Output the (x, y) coordinate of the center of the cell containing the given text.  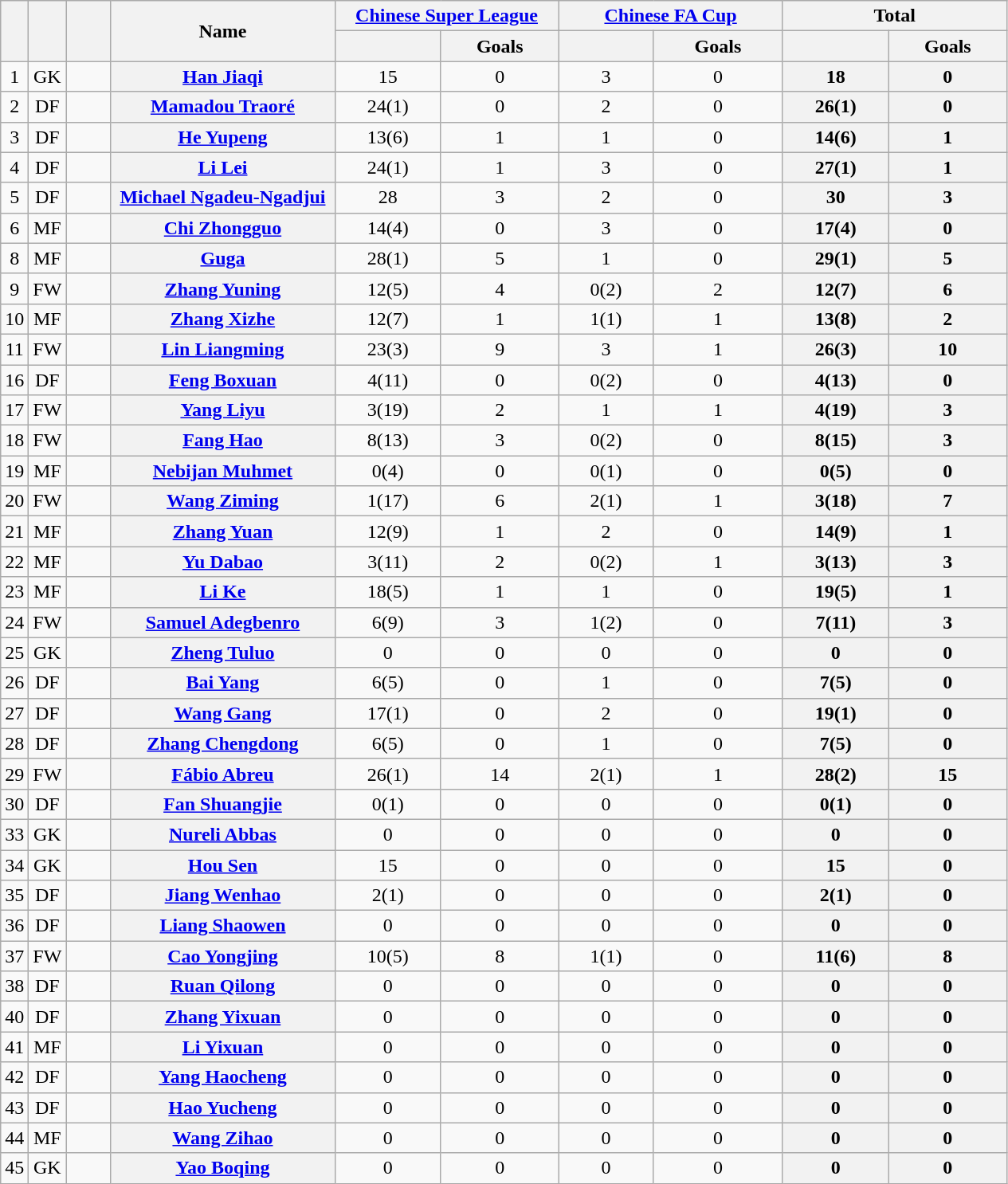
Yang Haocheng (223, 1077)
24 (14, 622)
Hou Sen (223, 864)
He Yupeng (223, 137)
Zhang Xizhe (223, 319)
26 (14, 683)
27(1) (835, 167)
Fábio Abreu (223, 774)
Jiang Wenhao (223, 896)
23 (14, 592)
29 (14, 774)
Nebijan Muhmet (223, 471)
14(4) (387, 228)
1(17) (387, 501)
16 (14, 380)
23(3) (387, 349)
41 (14, 1047)
Li Lei (223, 167)
Hao Yucheng (223, 1108)
4(11) (387, 380)
Li Yixuan (223, 1047)
Wang Zihao (223, 1138)
Zhang Yuan (223, 531)
11 (14, 349)
33 (14, 834)
Wang Gang (223, 713)
Name (223, 31)
Samuel Adegbenro (223, 622)
Ruan Qilong (223, 986)
14(9) (835, 531)
Chinese FA Cup (671, 16)
1(2) (606, 622)
3(18) (835, 501)
28(1) (387, 258)
17(4) (835, 228)
Li Ke (223, 592)
34 (14, 864)
37 (14, 956)
Fan Shuangjie (223, 804)
29(1) (835, 258)
Yu Dabao (223, 562)
17 (14, 410)
Liang Shaowen (223, 926)
28(2) (835, 774)
13(6) (387, 137)
40 (14, 1017)
21 (14, 531)
Wang Ziming (223, 501)
Feng Boxuan (223, 380)
Bai Yang (223, 683)
8(13) (387, 441)
Guga (223, 258)
Chi Zhongguo (223, 228)
19 (14, 471)
4(13) (835, 380)
22 (14, 562)
Yao Boqing (223, 1168)
11(6) (835, 956)
45 (14, 1168)
14(6) (835, 137)
8(15) (835, 441)
7 (948, 501)
Chinese Super League (446, 16)
18(5) (387, 592)
43 (14, 1108)
3(11) (387, 562)
27 (14, 713)
Michael Ngadeu-Ngadjui (223, 198)
20 (14, 501)
0(4) (387, 471)
Zhang Yuning (223, 288)
0(5) (835, 471)
36 (14, 926)
Han Jiaqi (223, 76)
13(8) (835, 319)
10(5) (387, 956)
42 (14, 1077)
3(19) (387, 410)
Yang Liyu (223, 410)
7(11) (835, 622)
38 (14, 986)
35 (14, 896)
Lin Liangming (223, 349)
Zheng Tuluo (223, 653)
3(13) (835, 562)
Nureli Abbas (223, 834)
Cao Yongjing (223, 956)
12(9) (387, 531)
25 (14, 653)
26(3) (835, 349)
Zhang Yixuan (223, 1017)
Total (894, 16)
6(9) (387, 622)
Zhang Chengdong (223, 743)
14 (500, 774)
17(1) (387, 713)
44 (14, 1138)
Mamadou Traoré (223, 107)
19(1) (835, 713)
12(5) (387, 288)
Fang Hao (223, 441)
4(19) (835, 410)
19(5) (835, 592)
